Capture the cell that displays the provided text and extract its [X, Y] central coordinate. 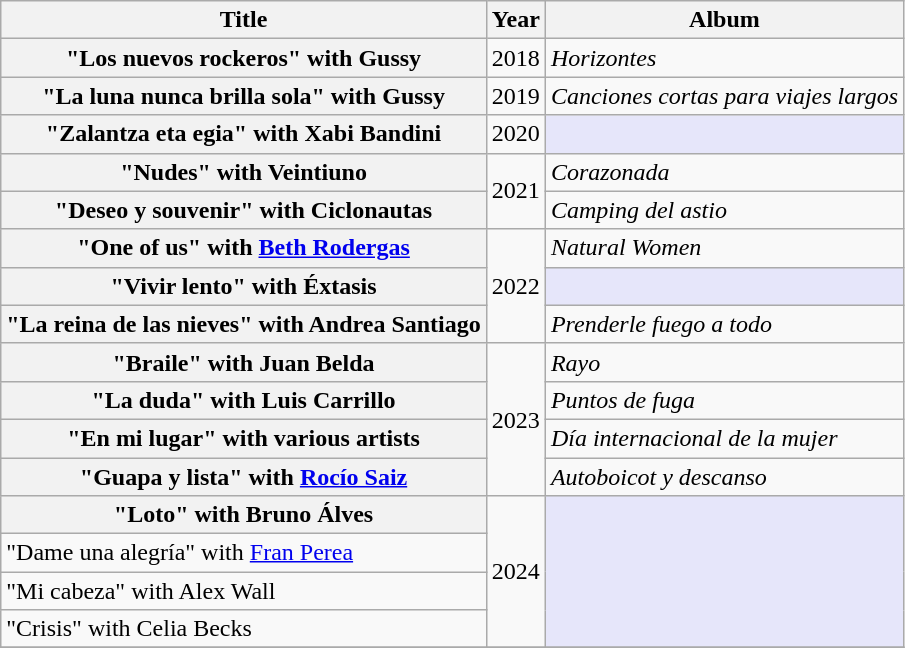
Día internacional de la mujer [724, 438]
"La duda" with Luis Carrillo [244, 400]
"La luna nunca brilla sola" with Gussy [244, 96]
Title [244, 20]
"En mi lugar" with various artists [244, 438]
2023 [516, 419]
Corazonada [724, 172]
Puntos de fuga [724, 400]
"Braile" with Juan Belda [244, 362]
Camping del astio [724, 210]
Prenderle fuego a todo [724, 324]
2020 [516, 134]
Year [516, 20]
"One of us" with Beth Rodergas [244, 248]
2019 [516, 96]
"Mi cabeza" with Alex Wall [244, 591]
"Nudes" with Veintiuno [244, 172]
Album [724, 20]
2024 [516, 572]
"Los nuevos rockeros" with Gussy [244, 58]
Natural Women [724, 248]
"Guapa y lista" with Rocío Saiz [244, 477]
2022 [516, 286]
2021 [516, 191]
Canciones cortas para viajes largos [724, 96]
"La reina de las nieves" with Andrea Santiago [244, 324]
Rayo [724, 362]
"Dame una alegría" with Fran Perea [244, 553]
2018 [516, 58]
Autoboicot y descanso [724, 477]
"Vivir lento" with Éxtasis [244, 286]
Horizontes [724, 58]
"Crisis" with Celia Becks [244, 629]
"Deseo y souvenir" with Ciclonautas [244, 210]
"Zalantza eta egia" with Xabi Bandini [244, 134]
"Loto" with Bruno Álves [244, 515]
